From the cell containing the given text, extract its center point as (X, Y) coordinate. 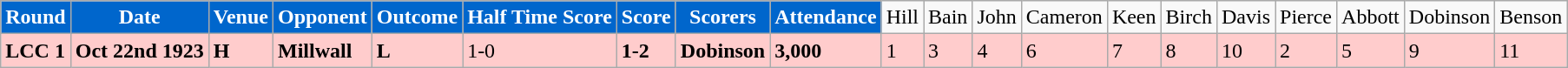
Venue (240, 17)
Scorers (722, 17)
Birch (1189, 17)
10 (1245, 51)
3,000 (826, 51)
6 (1064, 51)
3 (948, 51)
1 (902, 51)
8 (1189, 51)
Round (36, 17)
Score (646, 17)
4 (997, 51)
John (997, 17)
Cameron (1064, 17)
Attendance (826, 17)
Oct 22nd 1923 (139, 51)
Hill (902, 17)
LCC 1 (36, 51)
L (417, 51)
Outcome (417, 17)
Millwall (322, 51)
7 (1134, 51)
1-0 (540, 51)
2 (1306, 51)
5 (1371, 51)
1-2 (646, 51)
Half Time Score (540, 17)
Pierce (1306, 17)
Opponent (322, 17)
9 (1449, 51)
Benson (1532, 17)
H (240, 51)
11 (1532, 51)
Bain (948, 17)
Keen (1134, 17)
Abbott (1371, 17)
Davis (1245, 17)
Date (139, 17)
